Provide the (x, y) coordinate of the cell's center where the given text is located.  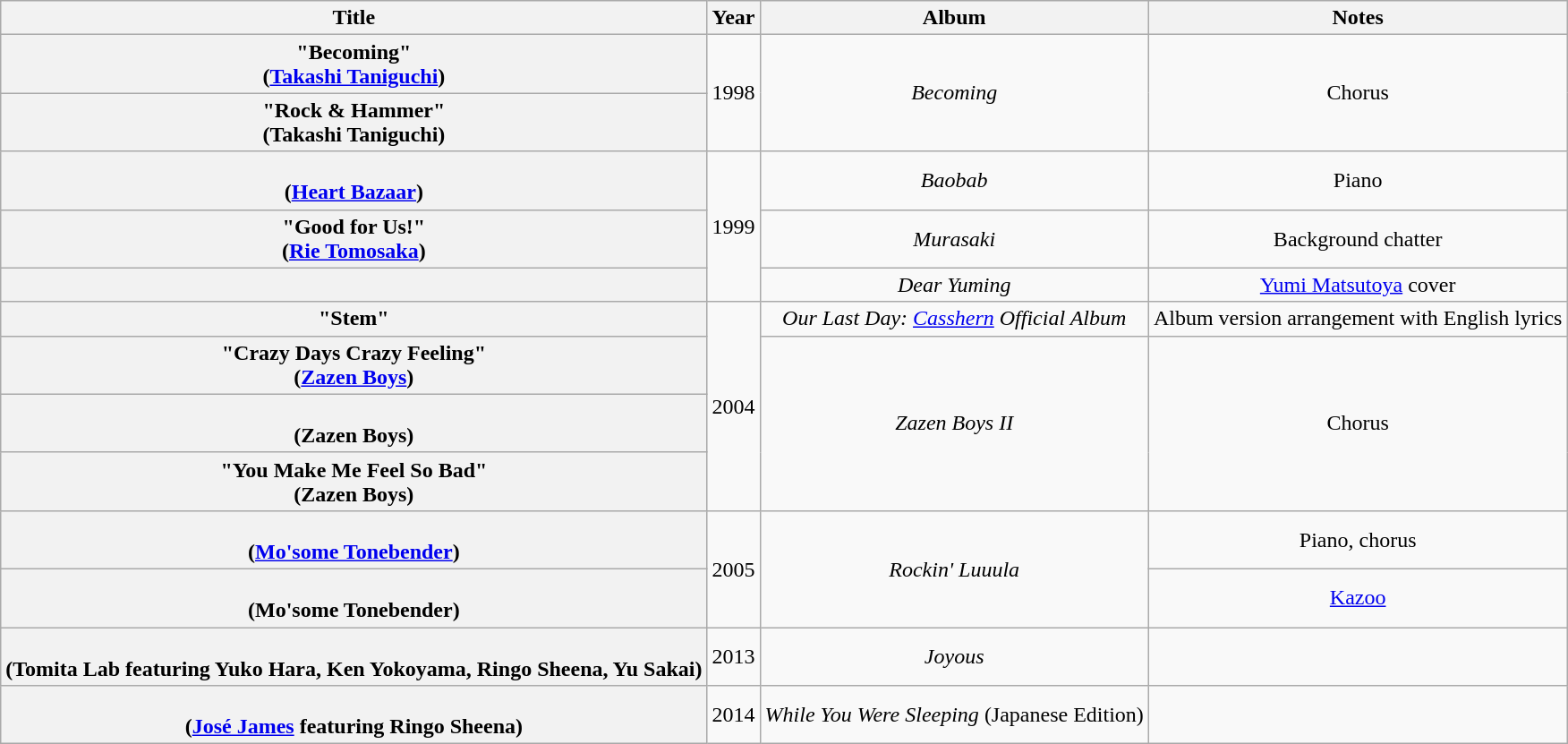
Album version arrangement with English lyrics (1358, 319)
Album (954, 18)
Background chatter (1358, 238)
"Stem" (354, 319)
(Zazen Boys) (354, 423)
"Becoming"(Takashi Taniguchi) (354, 64)
Joyous (954, 655)
Notes (1358, 18)
2005 (734, 569)
1999 (734, 227)
Kazoo (1358, 598)
Year (734, 18)
Baobab (954, 181)
(Tomita Lab featuring Yuko Hara, Ken Yokoyama, Ringo Sheena, Yu Sakai) (354, 655)
Yumi Matsutoya cover (1358, 285)
Zazen Boys II (954, 423)
While You Were Sleeping (Japanese Edition) (954, 714)
Title (354, 18)
Our Last Day: Casshern Official Album (954, 319)
Becoming (954, 93)
"Crazy Days Crazy Feeling"(Zazen Boys) (354, 365)
2004 (734, 406)
Dear Yuming (954, 285)
Piano (1358, 181)
Piano, chorus (1358, 539)
1998 (734, 93)
2014 (734, 714)
Murasaki (954, 238)
"Rock & Hammer"(Takashi Taniguchi) (354, 122)
2013 (734, 655)
(Heart Bazaar) (354, 181)
"You Make Me Feel So Bad"(Zazen Boys) (354, 482)
Rockin' Luuula (954, 569)
"Good for Us!"(Rie Tomosaka) (354, 238)
(José James featuring Ringo Sheena) (354, 714)
